Find where the given text appears and provide that cell's center as (x, y) coordinate. 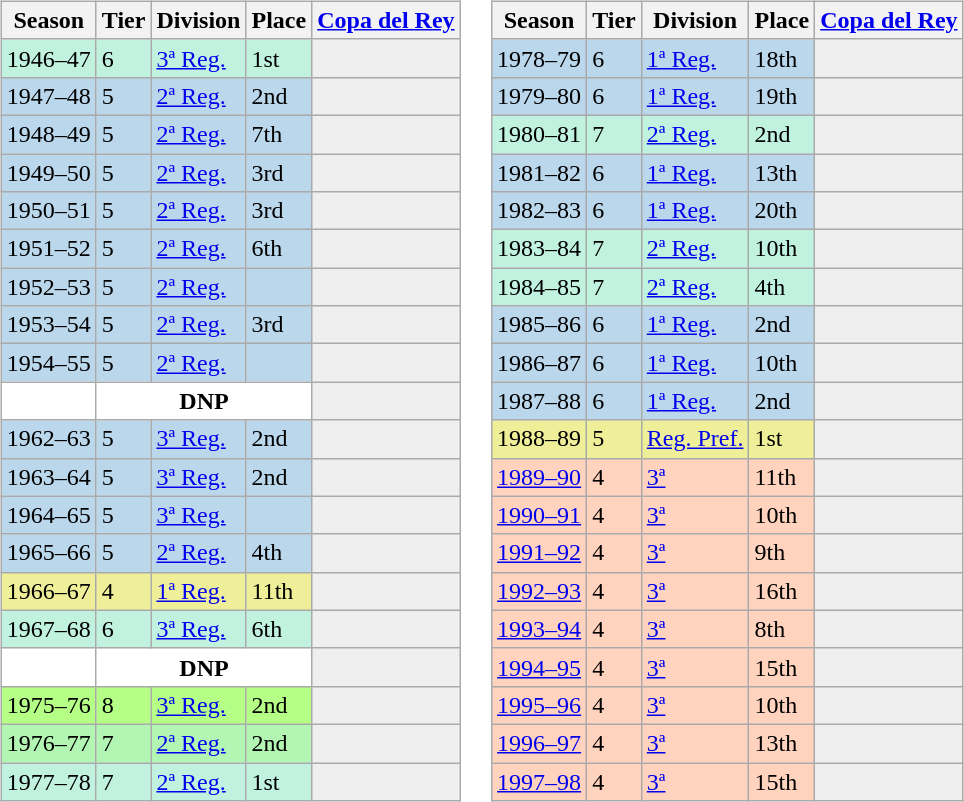
16th (782, 591)
1982–83 (540, 211)
9th (782, 553)
1994–95 (540, 667)
1991–92 (540, 553)
1946–47 (48, 58)
1981–82 (540, 173)
1962–63 (48, 439)
1996–97 (540, 743)
1992–93 (540, 591)
18th (782, 58)
1979–80 (540, 96)
1997–98 (540, 781)
1948–49 (48, 134)
1980–81 (540, 134)
1985–86 (540, 325)
1975–76 (48, 705)
1976–77 (48, 743)
1967–68 (48, 629)
1953–54 (48, 325)
7th (279, 134)
1952–53 (48, 287)
1984–85 (540, 287)
20th (782, 211)
1977–78 (48, 781)
1993–94 (540, 629)
19th (782, 96)
1963–64 (48, 477)
1989–90 (540, 477)
8 (124, 705)
8th (782, 629)
1978–79 (540, 58)
Reg. Pref. (695, 439)
1954–55 (48, 363)
1947–48 (48, 96)
1949–50 (48, 173)
1965–66 (48, 553)
1990–91 (540, 515)
1988–89 (540, 439)
1995–96 (540, 705)
1983–84 (540, 249)
1951–52 (48, 249)
1987–88 (540, 401)
1964–65 (48, 515)
1986–87 (540, 363)
1966–67 (48, 591)
1950–51 (48, 211)
